Capture the cell that displays the provided text and extract its [X, Y] central coordinate. 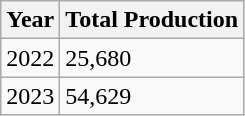
2022 [30, 58]
Total Production [152, 20]
Year [30, 20]
54,629 [152, 96]
25,680 [152, 58]
2023 [30, 96]
